Capture the cell that displays the provided text and extract its (X, Y) central coordinate. 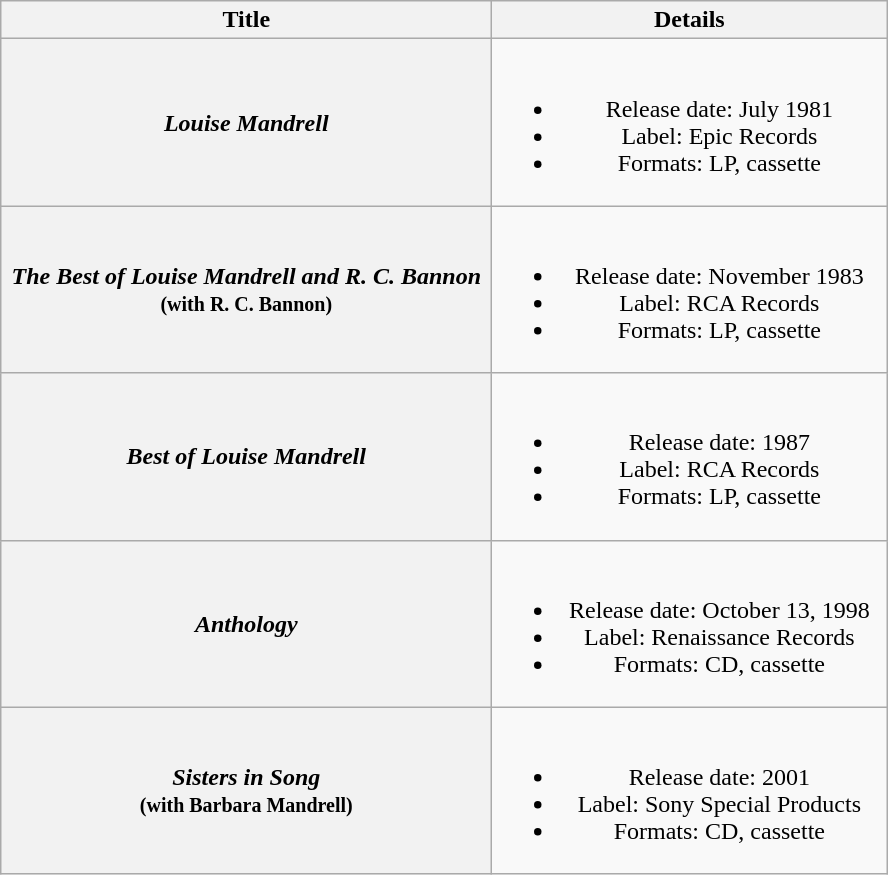
Release date: 2001Label: Sony Special ProductsFormats: CD, cassette (690, 790)
Title (246, 20)
Release date: July 1981Label: Epic RecordsFormats: LP, cassette (690, 122)
Release date: 1987Label: RCA RecordsFormats: LP, cassette (690, 456)
Release date: November 1983Label: RCA RecordsFormats: LP, cassette (690, 290)
Sisters in Song(with Barbara Mandrell) (246, 790)
Release date: October 13, 1998Label: Renaissance RecordsFormats: CD, cassette (690, 624)
The Best of Louise Mandrell and R. C. Bannon(with R. C. Bannon) (246, 290)
Best of Louise Mandrell (246, 456)
Details (690, 20)
Louise Mandrell (246, 122)
Anthology (246, 624)
